Detect which cell encompasses the target text, then output its [x, y] center coordinate. 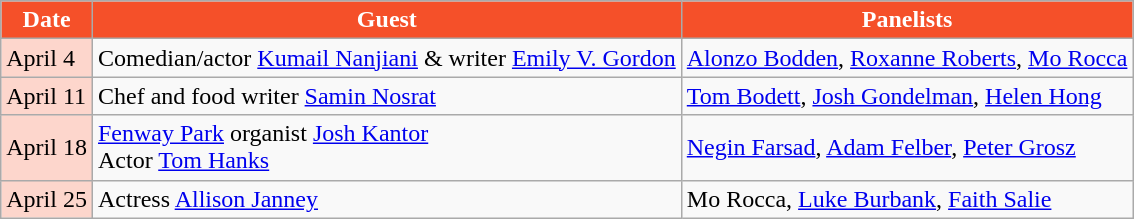
April 4 [47, 58]
Actress Allison Janney [386, 199]
Mo Rocca, Luke Burbank, Faith Salie [907, 199]
Panelists [907, 20]
Negin Farsad, Adam Felber, Peter Grosz [907, 148]
Tom Bodett, Josh Gondelman, Helen Hong [907, 96]
April 11 [47, 96]
Date [47, 20]
Guest [386, 20]
Alonzo Bodden, Roxanne Roberts, Mo Rocca [907, 58]
April 25 [47, 199]
Chef and food writer Samin Nosrat [386, 96]
Comedian/actor Kumail Nanjiani & writer Emily V. Gordon [386, 58]
April 18 [47, 148]
Fenway Park organist Josh Kantor Actor Tom Hanks [386, 148]
